Search for the cell housing the specified text and yield its (x, y) center coordinate. 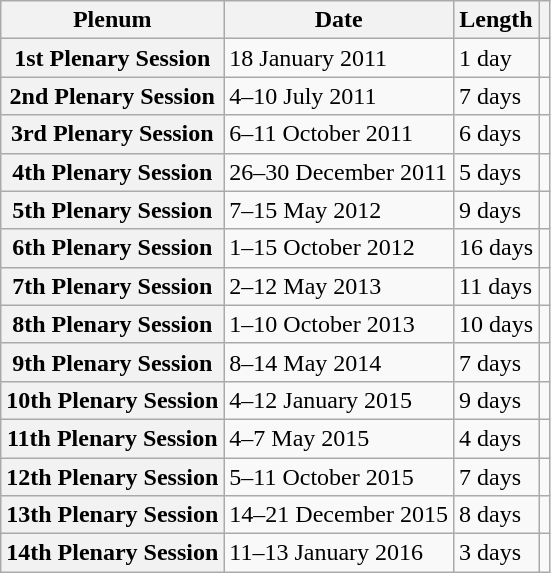
Plenum (112, 20)
2nd Plenary Session (112, 96)
8–14 May 2014 (339, 362)
4–12 January 2015 (339, 400)
18 January 2011 (339, 58)
7–15 May 2012 (339, 210)
7th Plenary Session (112, 286)
6th Plenary Session (112, 248)
1–10 October 2013 (339, 324)
6–11 October 2011 (339, 134)
1–15 October 2012 (339, 248)
12th Plenary Session (112, 477)
10 days (496, 324)
9th Plenary Session (112, 362)
5th Plenary Session (112, 210)
4th Plenary Session (112, 172)
4 days (496, 438)
8 days (496, 515)
5 days (496, 172)
4–10 July 2011 (339, 96)
10th Plenary Session (112, 400)
1st Plenary Session (112, 58)
11th Plenary Session (112, 438)
14–21 December 2015 (339, 515)
Date (339, 20)
6 days (496, 134)
8th Plenary Session (112, 324)
5–11 October 2015 (339, 477)
16 days (496, 248)
11 days (496, 286)
3 days (496, 553)
11–13 January 2016 (339, 553)
4–7 May 2015 (339, 438)
26–30 December 2011 (339, 172)
14th Plenary Session (112, 553)
Length (496, 20)
2–12 May 2013 (339, 286)
13th Plenary Session (112, 515)
3rd Plenary Session (112, 134)
1 day (496, 58)
